Return [X, Y] of the center of cell containing provided text 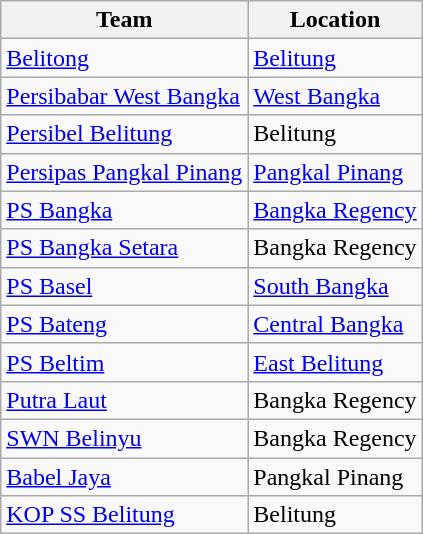
South Bangka [335, 286]
PS Bangka [124, 210]
PS Bateng [124, 324]
West Bangka [335, 96]
Putra Laut [124, 400]
PS Basel [124, 286]
Belitong [124, 58]
East Belitung [335, 362]
Babel Jaya [124, 477]
Central Bangka [335, 324]
KOP SS Belitung [124, 515]
Persipas Pangkal Pinang [124, 172]
Team [124, 20]
Persibabar West Bangka [124, 96]
PS Bangka Setara [124, 248]
Location [335, 20]
SWN Belinyu [124, 438]
Persibel Belitung [124, 134]
PS Beltim [124, 362]
